Find where the given text appears and provide that cell's center as [x, y] coordinate. 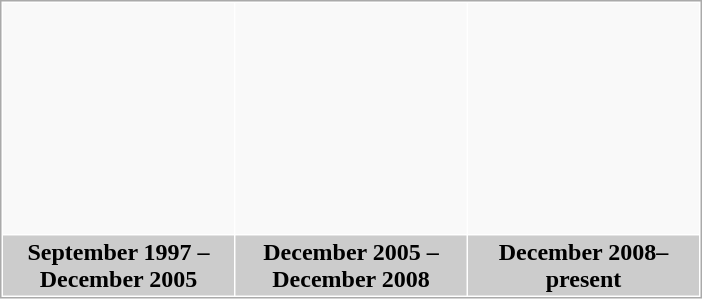
December 2008–present [584, 266]
September 1997 – December 2005 [118, 266]
December 2005 – December 2008 [352, 266]
